Detect which cell encompasses the target text, then output its [x, y] center coordinate. 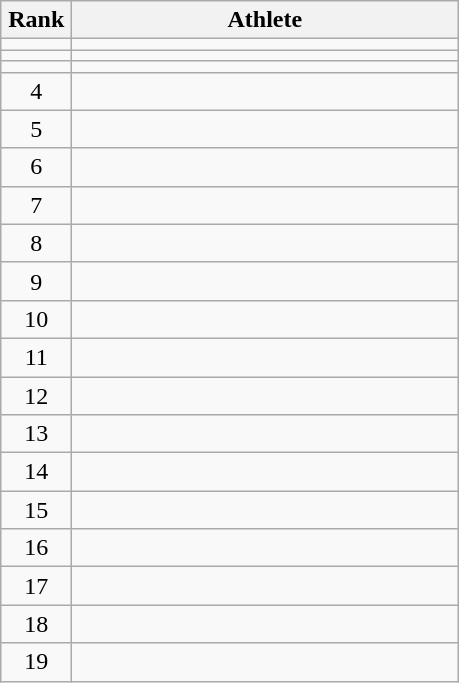
4 [36, 91]
Rank [36, 20]
13 [36, 434]
11 [36, 357]
15 [36, 510]
8 [36, 243]
14 [36, 472]
19 [36, 662]
6 [36, 167]
18 [36, 624]
10 [36, 319]
7 [36, 205]
Athlete [265, 20]
17 [36, 586]
9 [36, 281]
5 [36, 129]
12 [36, 395]
16 [36, 548]
